Detect which cell encompasses the target text, then output its [X, Y] center coordinate. 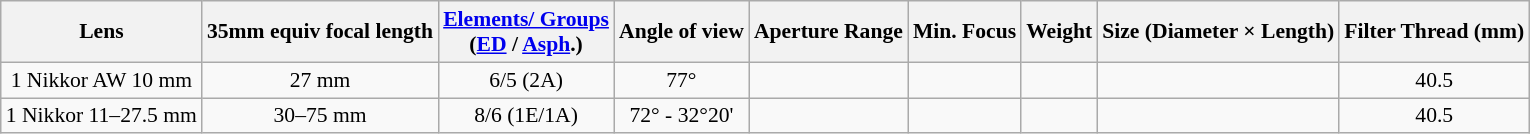
Angle of view [682, 32]
Elements/ Groups(ED / Asph.) [526, 32]
Weight [1059, 32]
Filter Thread (mm) [1434, 32]
1 Nikkor AW 10 mm [102, 80]
35mm equiv focal length [320, 32]
Min. Focus [964, 32]
30–75 mm [320, 116]
Aperture Range [828, 32]
Size (Diameter × Length) [1218, 32]
72° - 32°20' [682, 116]
Lens [102, 32]
1 Nikkor 11–27.5 mm [102, 116]
77° [682, 80]
8/6 (1E/1A) [526, 116]
6/5 (2A) [526, 80]
27 mm [320, 80]
